For the text-containing cell, return its midpoint in [x, y] coordinate format. 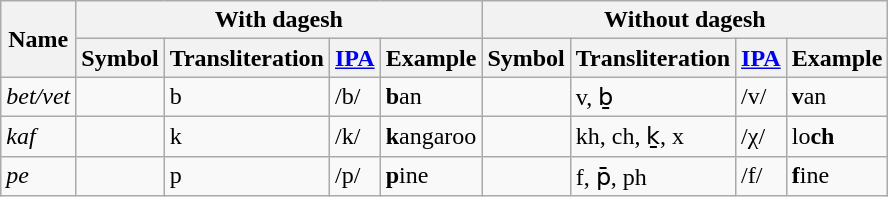
kh, ch, ḵ, x [652, 136]
With dagesh [279, 20]
fine [837, 176]
/p/ [354, 176]
/v/ [762, 97]
k [246, 136]
b [246, 97]
bet/vet [38, 97]
pine [431, 176]
loch [837, 136]
/k/ [354, 136]
p [246, 176]
v, ḇ [652, 97]
kangaroo [431, 136]
/b/ [354, 97]
Without dagesh [685, 20]
pe [38, 176]
f, p̄, ph [652, 176]
/f/ [762, 176]
ban [431, 97]
kaf [38, 136]
van [837, 97]
/χ/ [762, 136]
Name [38, 39]
